Detect which cell encompasses the target text, then output its (X, Y) center coordinate. 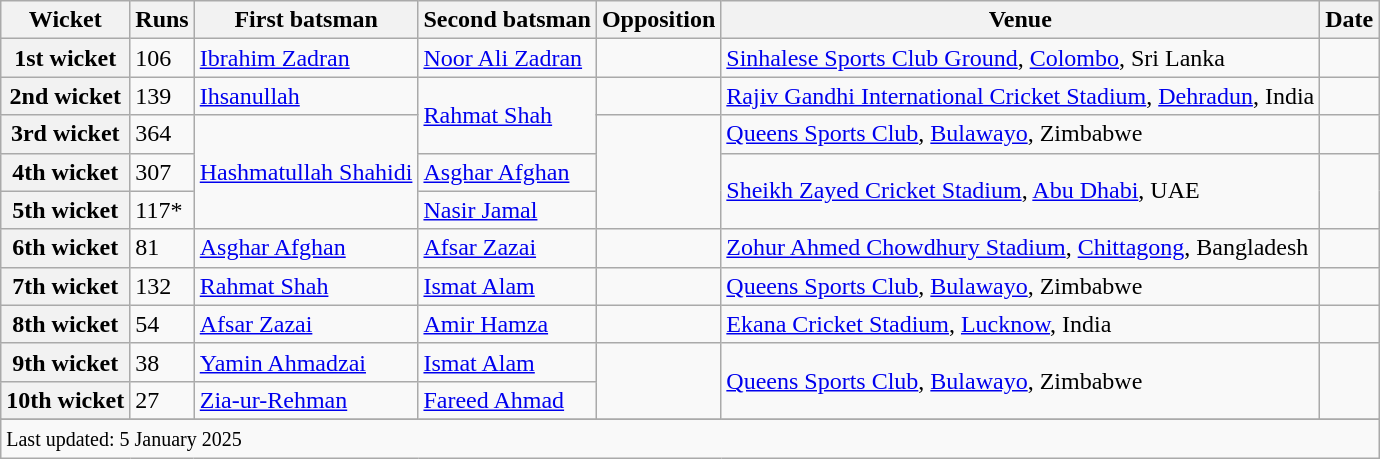
Noor Ali Zadran (507, 58)
Rajiv Gandhi International Cricket Stadium, Dehradun, India (1020, 96)
6th wicket (66, 248)
38 (162, 362)
Second batsman (507, 20)
2nd wicket (66, 96)
Zohur Ahmed Chowdhury Stadium, Chittagong, Bangladesh (1020, 248)
Ekana Cricket Stadium, Lucknow, India (1020, 324)
Runs (162, 20)
Last updated: 5 January 2025 (690, 438)
Ihsanullah (306, 96)
3rd wicket (66, 134)
1st wicket (66, 58)
27 (162, 400)
117* (162, 210)
Opposition (658, 20)
81 (162, 248)
Amir Hamza (507, 324)
106 (162, 58)
7th wicket (66, 286)
139 (162, 96)
Sinhalese Sports Club Ground, Colombo, Sri Lanka (1020, 58)
Zia-ur-Rehman (306, 400)
364 (162, 134)
Ibrahim Zadran (306, 58)
Fareed Ahmad (507, 400)
8th wicket (66, 324)
5th wicket (66, 210)
9th wicket (66, 362)
Hashmatullah Shahidi (306, 172)
Venue (1020, 20)
54 (162, 324)
Sheikh Zayed Cricket Stadium, Abu Dhabi, UAE (1020, 191)
Yamin Ahmadzai (306, 362)
Nasir Jamal (507, 210)
132 (162, 286)
10th wicket (66, 400)
4th wicket (66, 172)
First batsman (306, 20)
Date (1350, 20)
307 (162, 172)
Wicket (66, 20)
